Find where the given text appears and provide that cell's center as [x, y] coordinate. 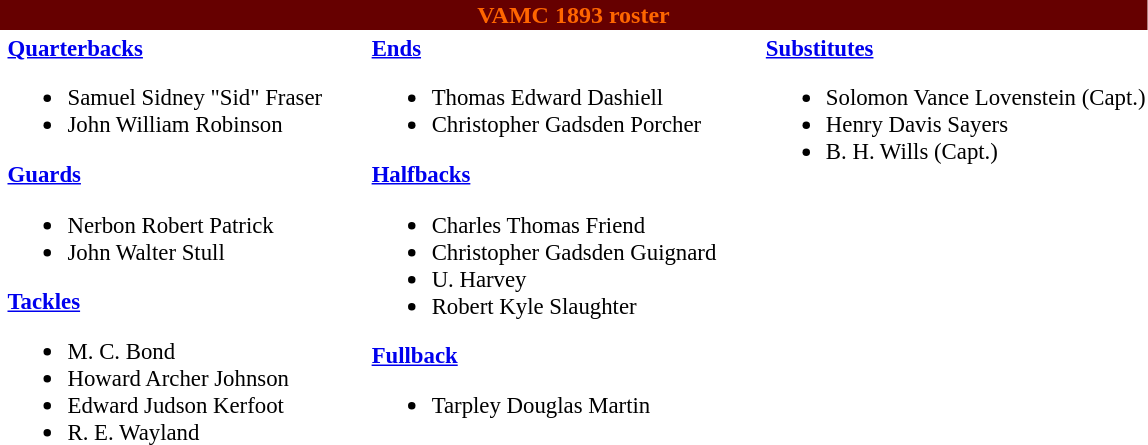
VAMC 1893 roster [574, 15]
